Return (x, y) of the center of cell containing provided text 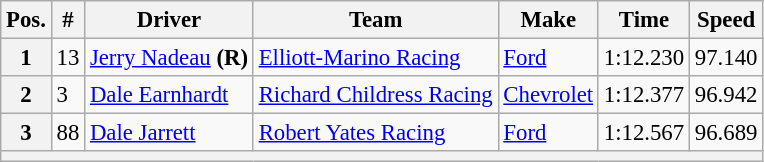
97.140 (726, 58)
Team (376, 20)
Pos. (26, 20)
Dale Jarrett (170, 133)
1:12.377 (644, 95)
96.689 (726, 133)
Make (548, 20)
1:12.230 (644, 58)
13 (68, 58)
Jerry Nadeau (R) (170, 58)
1 (26, 58)
Driver (170, 20)
Elliott-Marino Racing (376, 58)
96.942 (726, 95)
Chevrolet (548, 95)
Richard Childress Racing (376, 95)
1:12.567 (644, 133)
Dale Earnhardt (170, 95)
# (68, 20)
88 (68, 133)
Time (644, 20)
2 (26, 95)
Speed (726, 20)
Robert Yates Racing (376, 133)
